Search for the cell housing the specified text and yield its [x, y] center coordinate. 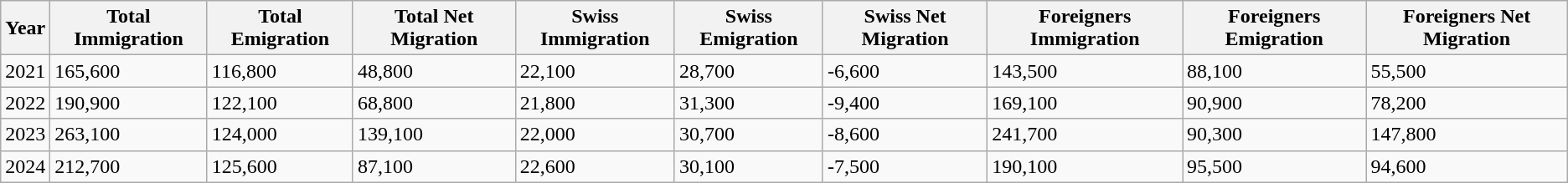
21,800 [595, 103]
116,800 [280, 71]
Year [25, 28]
125,600 [280, 166]
28,700 [749, 71]
Swiss Immigration [595, 28]
Swiss Emigration [749, 28]
78,200 [1467, 103]
263,100 [129, 135]
2021 [25, 71]
Foreigners Emigration [1275, 28]
87,100 [434, 166]
Total Emigration [280, 28]
30,100 [749, 166]
95,500 [1275, 166]
241,700 [1086, 135]
30,700 [749, 135]
-6,600 [905, 71]
-8,600 [905, 135]
2022 [25, 103]
Foreigners Immigration [1086, 28]
94,600 [1467, 166]
Total Immigration [129, 28]
31,300 [749, 103]
68,800 [434, 103]
2024 [25, 166]
Total Net Migration [434, 28]
122,100 [280, 103]
48,800 [434, 71]
-9,400 [905, 103]
124,000 [280, 135]
212,700 [129, 166]
2023 [25, 135]
190,900 [129, 103]
Swiss Net Migration [905, 28]
55,500 [1467, 71]
22,100 [595, 71]
139,100 [434, 135]
22,600 [595, 166]
143,500 [1086, 71]
-7,500 [905, 166]
147,800 [1467, 135]
165,600 [129, 71]
22,000 [595, 135]
169,100 [1086, 103]
190,100 [1086, 166]
Foreigners Net Migration [1467, 28]
90,900 [1275, 103]
88,100 [1275, 71]
90,300 [1275, 135]
